From the cell containing the given text, extract its center point as [x, y] coordinate. 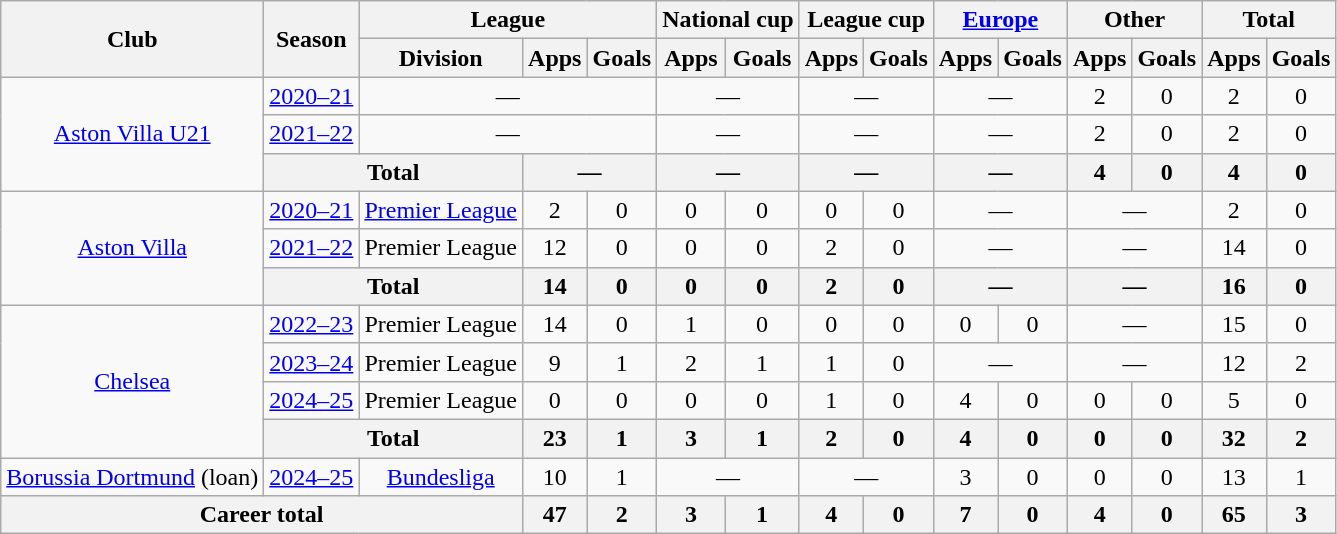
Division [441, 58]
2023–24 [312, 362]
League [508, 20]
Career total [262, 515]
47 [555, 515]
Borussia Dortmund (loan) [132, 477]
Aston Villa U21 [132, 134]
9 [555, 362]
Other [1134, 20]
Bundesliga [441, 477]
Aston Villa [132, 248]
7 [965, 515]
65 [1234, 515]
13 [1234, 477]
Season [312, 39]
23 [555, 438]
16 [1234, 286]
10 [555, 477]
Chelsea [132, 381]
Europe [1000, 20]
2022–23 [312, 324]
5 [1234, 400]
League cup [866, 20]
Club [132, 39]
15 [1234, 324]
32 [1234, 438]
National cup [728, 20]
